Output the [X, Y] coordinate of the center of the cell containing the given text.  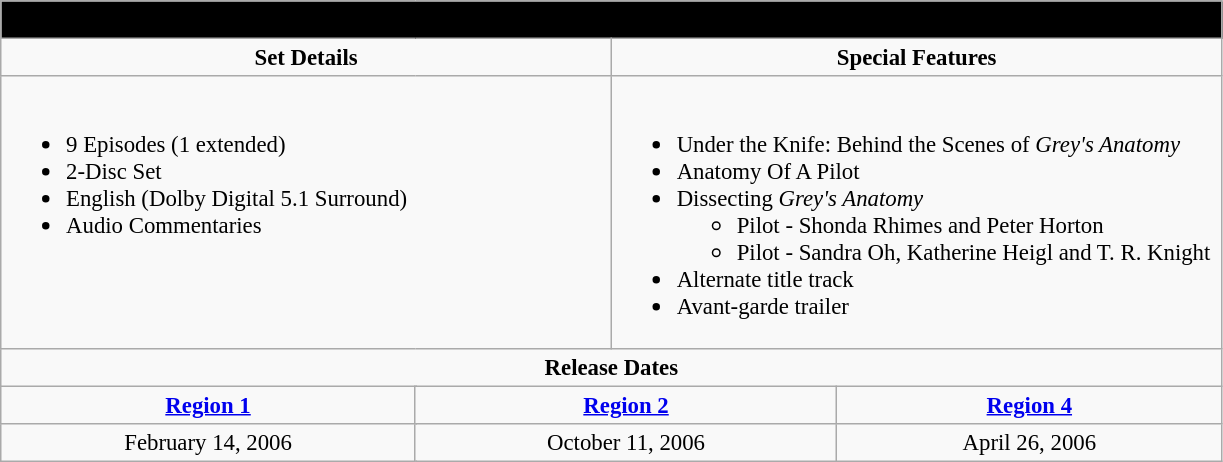
Special Features [916, 58]
February 14, 2006 [208, 442]
October 11, 2006 [626, 442]
Grey's Anatomy: The Complete First Season [612, 20]
Region 2 [626, 405]
Release Dates [612, 367]
9 Episodes (1 extended)2-Disc SetEnglish (Dolby Digital 5.1 Surround)Audio Commentaries [306, 212]
Region 4 [1030, 405]
Region 1 [208, 405]
Set Details [306, 58]
April 26, 2006 [1030, 442]
